Extract the (X, Y) coordinate from the center of the cell holding the provided text.  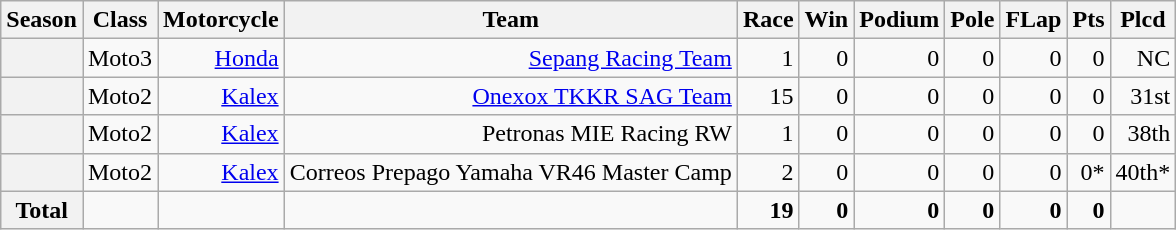
Podium (900, 20)
Sepang Racing Team (510, 58)
Plcd (1143, 20)
40th* (1143, 172)
Pole (972, 20)
Class (120, 20)
Team (510, 20)
Total (42, 210)
Pts (1088, 20)
2 (768, 172)
Motorcycle (222, 20)
Onexox TKKR SAG Team (510, 96)
Honda (222, 58)
FLap (1034, 20)
NC (1143, 58)
Win (826, 20)
0* (1088, 172)
Season (42, 20)
31st (1143, 96)
19 (768, 210)
Race (768, 20)
Petronas MIE Racing RW (510, 134)
Moto3 (120, 58)
15 (768, 96)
38th (1143, 134)
Correos Prepago Yamaha VR46 Master Camp (510, 172)
